Search for the cell housing the specified text and yield its [x, y] center coordinate. 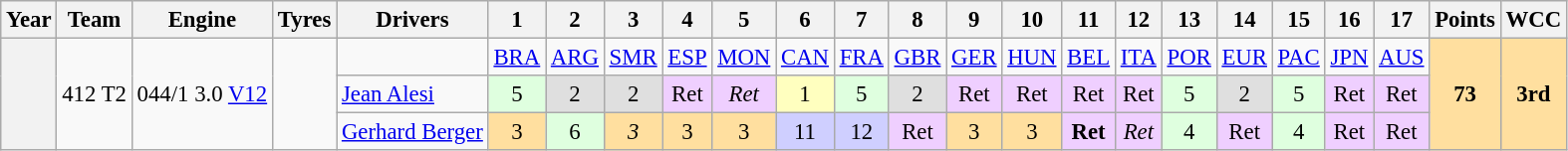
GBR [916, 58]
Points [1464, 20]
PAC [1299, 58]
AUS [1402, 58]
13 [1189, 20]
ITA [1138, 58]
HUN [1032, 58]
3rd [1533, 95]
WCC [1533, 20]
FRA [861, 58]
ESP [687, 58]
9 [974, 20]
GER [974, 58]
ARG [576, 58]
73 [1464, 95]
7 [861, 20]
POR [1189, 58]
044/1 3.0 V12 [201, 95]
JPN [1349, 58]
Engine [201, 20]
10 [1032, 20]
BEL [1089, 58]
CAN [805, 58]
Tyres [304, 20]
15 [1299, 20]
SMR [634, 58]
17 [1402, 20]
BRA [516, 58]
Drivers [412, 20]
Team [94, 20]
8 [916, 20]
EUR [1244, 58]
Gerhard Berger [412, 132]
16 [1349, 20]
Year [29, 20]
412 T2 [94, 95]
14 [1244, 20]
MON [744, 58]
Jean Alesi [412, 94]
